Output the (x, y) coordinate of the center of the cell containing the given text.  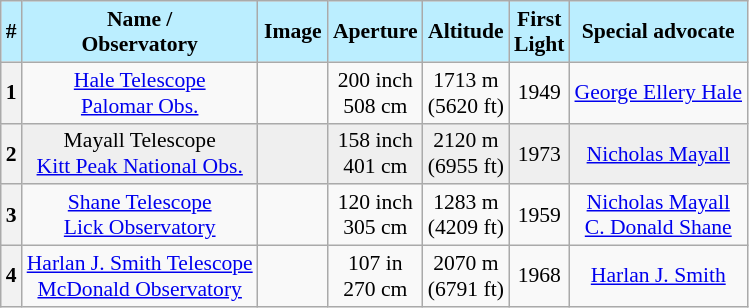
120 inch 305 cm (376, 216)
Image (293, 32)
1949 (540, 92)
1959 (540, 216)
2 (12, 154)
Harlan J. Smith Telescope McDonald Observatory (140, 276)
Special advocate (658, 32)
Nicholas Mayall (658, 154)
Shane Telescope Lick Observatory (140, 216)
1283 m (4209 ft) (466, 216)
3 (12, 216)
Aperture (376, 32)
Harlan J. Smith (658, 276)
Name / Observatory (140, 32)
200 inch 508 cm (376, 92)
Hale Telescope Palomar Obs. (140, 92)
1 (12, 92)
George Ellery Hale (658, 92)
2070 m (6791 ft) (466, 276)
107 in 270 cm (376, 276)
Altitude (466, 32)
1713 m (5620 ft) (466, 92)
1968 (540, 276)
Mayall Telescope Kitt Peak National Obs. (140, 154)
Nicholas Mayall C. Donald Shane (658, 216)
4 (12, 276)
1973 (540, 154)
First Light (540, 32)
158 inch 401 cm (376, 154)
2120 m (6955 ft) (466, 154)
# (12, 32)
